Extract the (X, Y) coordinate from the center of the cell holding the provided text.  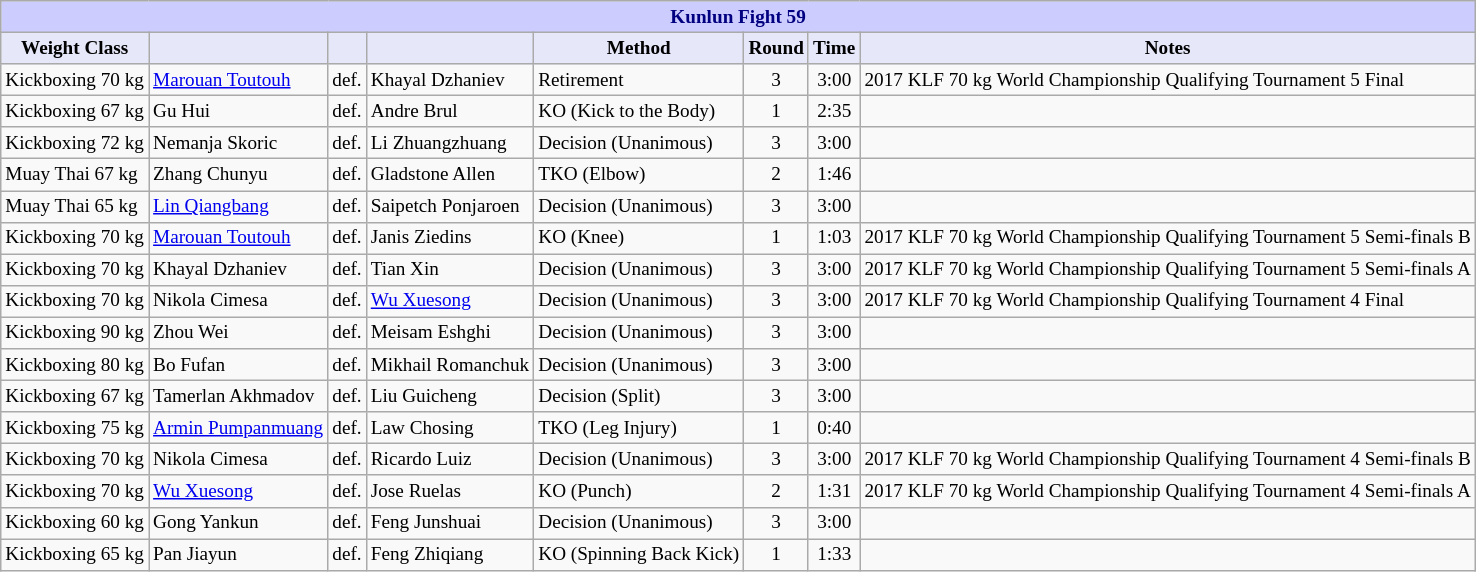
1:33 (834, 554)
Tamerlan Akhmadov (238, 396)
Kickboxing 65 kg (75, 554)
Method (639, 48)
Round (776, 48)
Li Zhuangzhuang (450, 143)
Pan Jiayun (238, 554)
Gladstone Allen (450, 175)
TKO (Elbow) (639, 175)
Mikhail Romanchuk (450, 365)
1:46 (834, 175)
KO (Punch) (639, 491)
2017 KLF 70 kg World Championship Qualifying Tournament 5 Final (1168, 80)
Nemanja Skoric (238, 143)
Time (834, 48)
Kickboxing 72 kg (75, 143)
0:40 (834, 428)
Liu Guicheng (450, 396)
2:35 (834, 111)
KO (Knee) (639, 238)
Muay Thai 67 kg (75, 175)
Andre Brul (450, 111)
Zhou Wei (238, 333)
Feng Zhiqiang (450, 554)
Tian Xin (450, 270)
Weight Class (75, 48)
2017 KLF 70 kg World Championship Qualifying Tournament 4 Semi-finals B (1168, 460)
Muay Thai 65 kg (75, 206)
Jose Ruelas (450, 491)
2017 KLF 70 kg World Championship Qualifying Tournament 4 Final (1168, 301)
KO (Kick to the Body) (639, 111)
TKO (Leg Injury) (639, 428)
Feng Junshuai (450, 523)
Zhang Chunyu (238, 175)
Kunlun Fight 59 (738, 17)
Meisam Eshghi (450, 333)
Notes (1168, 48)
Gong Yankun (238, 523)
Retirement (639, 80)
Kickboxing 60 kg (75, 523)
Kickboxing 90 kg (75, 333)
Janis Ziedins (450, 238)
2017 KLF 70 kg World Championship Qualifying Tournament 4 Semi-finals A (1168, 491)
1:03 (834, 238)
2017 KLF 70 kg World Championship Qualifying Tournament 5 Semi-finals A (1168, 270)
1:31 (834, 491)
Law Chosing (450, 428)
Kickboxing 75 kg (75, 428)
Armin Pumpanmuang (238, 428)
Kickboxing 80 kg (75, 365)
KO (Spinning Back Kick) (639, 554)
Lin Qiangbang (238, 206)
Gu Hui (238, 111)
Bo Fufan (238, 365)
Decision (Split) (639, 396)
2017 KLF 70 kg World Championship Qualifying Tournament 5 Semi-finals B (1168, 238)
Ricardo Luiz (450, 460)
Saipetch Ponjaroen (450, 206)
